Identify which cell holds the provided text, then report its (x, y) central coordinate. 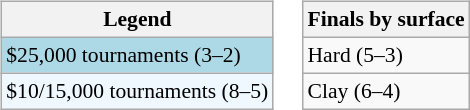
Hard (5–3) (386, 55)
Legend (137, 20)
$10/15,000 tournaments (8–5) (137, 91)
Clay (6–4) (386, 91)
Finals by surface (386, 20)
$25,000 tournaments (3–2) (137, 55)
